Detect which cell encompasses the target text, then output its (x, y) center coordinate. 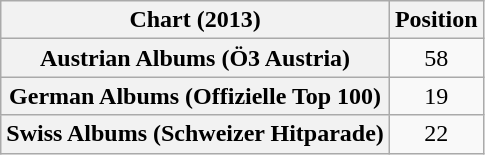
German Albums (Offizielle Top 100) (196, 96)
Position (436, 20)
Chart (2013) (196, 20)
19 (436, 96)
58 (436, 58)
Swiss Albums (Schweizer Hitparade) (196, 134)
Austrian Albums (Ö3 Austria) (196, 58)
22 (436, 134)
